Pinpoint the cell where the given text exists, returning its (x, y) midpoint coordinate. 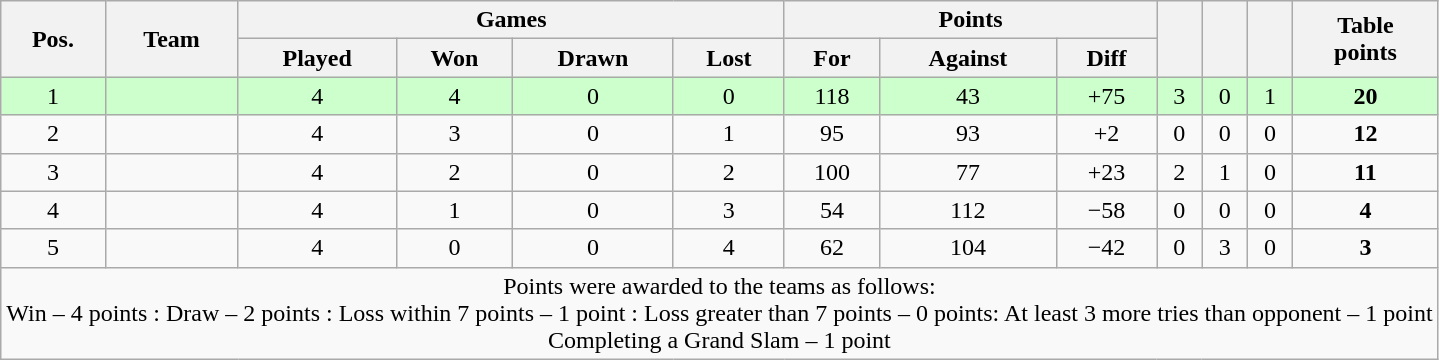
Games (511, 20)
12 (1366, 134)
For (832, 58)
−42 (1106, 248)
Diff (1106, 58)
Pos. (53, 39)
Team (172, 39)
118 (832, 96)
104 (968, 248)
43 (968, 96)
62 (832, 248)
112 (968, 210)
Tablepoints (1366, 39)
77 (968, 172)
−58 (1106, 210)
95 (832, 134)
100 (832, 172)
Lost (728, 58)
Points (970, 20)
+23 (1106, 172)
5 (53, 248)
+75 (1106, 96)
54 (832, 210)
93 (968, 134)
Drawn (594, 58)
Against (968, 58)
Played (317, 58)
+2 (1106, 134)
20 (1366, 96)
11 (1366, 172)
Won (454, 58)
